Scan for the cell matching the given text and deliver its [X, Y] coordinate at center. 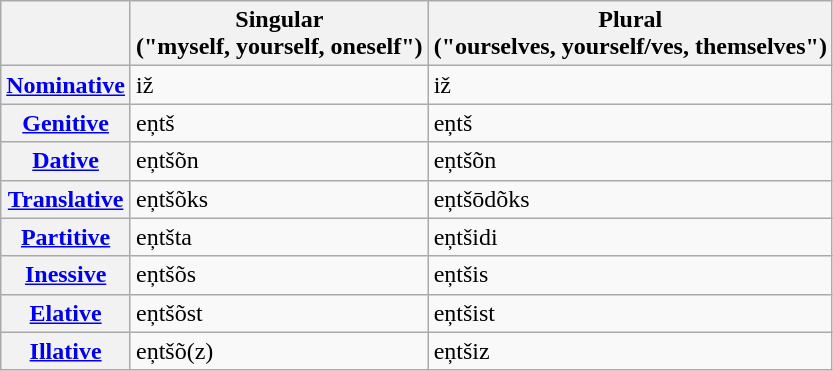
eņtšiz [630, 351]
eņtšõ(z) [279, 351]
Genitive [66, 123]
Dative [66, 161]
Nominative [66, 85]
Partitive [66, 237]
eņtšis [630, 275]
eņtšõst [279, 313]
Inessive [66, 275]
Translative [66, 199]
eņtšõs [279, 275]
eņtšist [630, 313]
eņtšōdõks [630, 199]
eņtšta [279, 237]
eņtšõks [279, 199]
Plural("ourselves, yourself/ves, themselves") [630, 34]
Elative [66, 313]
Illative [66, 351]
eņtšidi [630, 237]
Singular("myself, yourself, oneself") [279, 34]
